Identify which cell holds the provided text, then report its (x, y) central coordinate. 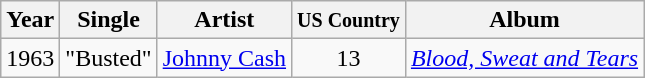
Single (108, 20)
Artist (224, 20)
Album (524, 20)
US Country (349, 20)
1963 (30, 58)
"Busted" (108, 58)
Year (30, 20)
Blood, Sweat and Tears (524, 58)
13 (349, 58)
Johnny Cash (224, 58)
